Output the [x, y] coordinate of the center of the cell containing the given text.  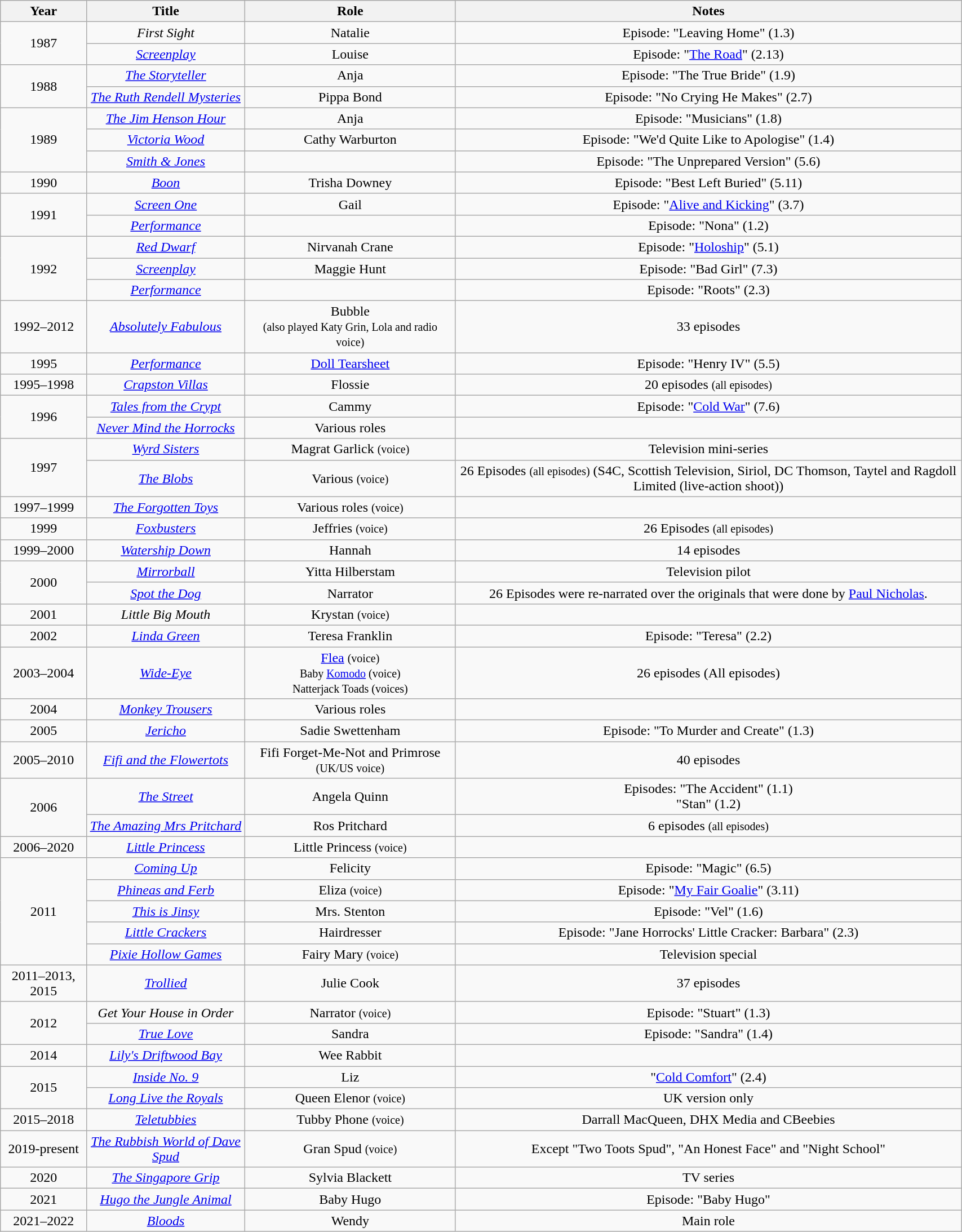
Episode: "Stuart" (1.3) [708, 1012]
Get Your House in Order [166, 1012]
Episode: "The Unprepared Version" (5.6) [708, 161]
26 Episodes were re-narrated over the originals that were done by Paul Nicholas. [708, 593]
Episode: "We'd Quite Like to Apologise" (1.4) [708, 140]
Flea (voice) Baby Komodo (voice)Natterjack Toads (voices) [350, 673]
1992–2012 [44, 327]
20 episodes (all episodes) [708, 385]
The Forgotten Toys [166, 507]
Episode: "Alive and Kicking" (3.7) [708, 204]
First Sight [166, 33]
2006 [44, 807]
Episode: "Baby Hugo" [708, 1199]
1997–1999 [44, 507]
Victoria Wood [166, 140]
2003–2004 [44, 673]
Hugo the Jungle Animal [166, 1199]
33 episodes [708, 327]
2006–2020 [44, 847]
Episode: "To Murder and Create" (1.3) [708, 731]
Gail [350, 204]
Episode: "Roots" (2.3) [708, 290]
Role [350, 11]
1996 [44, 417]
True Love [166, 1034]
Maggie Hunt [350, 269]
2021 [44, 1199]
Cammy [350, 406]
40 episodes [708, 760]
Television pilot [708, 571]
2021–2022 [44, 1221]
Main role [708, 1221]
Except "Two Toots Spud", "An Honest Face" and "Night School" [708, 1149]
Cathy Warburton [350, 140]
Louise [350, 54]
Spot the Dog [166, 593]
Little Princess [166, 847]
1995–1998 [44, 385]
Various roles (voice) [350, 507]
1989 [44, 140]
Red Dwarf [166, 247]
Doll Tearsheet [350, 364]
Krystan (voice) [350, 614]
TV series [708, 1178]
Episode: "Cold War" (7.6) [708, 406]
Episode: "Vel" (1.6) [708, 911]
Episode: "Best Left Buried" (5.11) [708, 183]
Phineas and Ferb [166, 890]
Teresa Franklin [350, 636]
Bloods [166, 1221]
Screen One [166, 204]
2020 [44, 1178]
Episode: "Sandra" (1.4) [708, 1034]
Jericho [166, 731]
Mirrorball [166, 571]
2019-present [44, 1149]
Episode: "My Fair Goalie" (3.11) [708, 890]
Queen Elenor (voice) [350, 1098]
Episode: "The True Bride" (1.9) [708, 76]
Episode: "Leaving Home" (1.3) [708, 33]
This is Jinsy [166, 911]
2011–2013, 2015 [44, 983]
Gran Spud (voice) [350, 1149]
Hairdresser [350, 933]
Monkey Trousers [166, 710]
Foxbusters [166, 529]
Angela Quinn [350, 797]
Notes [708, 11]
Bubble (also played Katy Grin, Lola and radio voice) [350, 327]
26 episodes (All episodes) [708, 673]
1990 [44, 183]
Episode: "No Crying He Makes" (2.7) [708, 97]
26 Episodes (all episodes) (S4C, Scottish Television, Siriol, DC Thomson, Taytel and Ragdoll Limited (live-action shoot)) [708, 478]
1999–2000 [44, 550]
Fairy Mary (voice) [350, 954]
Sandra [350, 1034]
The Street [166, 797]
Narrator [350, 593]
The Blobs [166, 478]
Liz [350, 1077]
Ros Pritchard [350, 826]
UK version only [708, 1098]
Magrat Garlick (voice) [350, 449]
6 episodes (all episodes) [708, 826]
The Ruth Rendell Mysteries [166, 97]
1991 [44, 215]
Year [44, 11]
Linda Green [166, 636]
Smith & Jones [166, 161]
Episode: "Henry IV" (5.5) [708, 364]
Trollied [166, 983]
Pixie Hollow Games [166, 954]
The Jim Henson Hour [166, 118]
Lily's Driftwood Bay [166, 1055]
2005 [44, 731]
37 episodes [708, 983]
Never Mind the Horrocks [166, 428]
Episode: "Jane Horrocks' Little Cracker: Barbara" (2.3) [708, 933]
Teletubbies [166, 1120]
Little Princess (voice) [350, 847]
2005–2010 [44, 760]
1987 [44, 43]
Wide-Eye [166, 673]
Julie Cook [350, 983]
Sylvia Blackett [350, 1178]
1995 [44, 364]
2001 [44, 614]
Darrall MacQueen, DHX Media and CBeebies [708, 1120]
Nirvanah Crane [350, 247]
2002 [44, 636]
Crapston Villas [166, 385]
Boon [166, 183]
Long Live the Royals [166, 1098]
The Amazing Mrs Pritchard [166, 826]
2015 [44, 1088]
2000 [44, 582]
2015–2018 [44, 1120]
Coming Up [166, 868]
Episode: "Magic" (6.5) [708, 868]
1992 [44, 268]
Episode: "Musicians" (1.8) [708, 118]
Tales from the Crypt [166, 406]
Wee Rabbit [350, 1055]
Jeffries (voice) [350, 529]
Pippa Bond [350, 97]
Episode: "Bad Girl" (7.3) [708, 269]
1997 [44, 468]
The Rubbish World of Dave Spud [166, 1149]
2011 [44, 911]
2004 [44, 710]
Various (voice) [350, 478]
Natalie [350, 33]
Episodes: "The Accident" (1.1) "Stan" (1.2) [708, 797]
Eliza (voice) [350, 890]
Flossie [350, 385]
2012 [44, 1023]
Episode: "Teresa" (2.2) [708, 636]
Episode: "Holoship" (5.1) [708, 247]
Television mini-series [708, 449]
Wendy [350, 1221]
Little Big Mouth [166, 614]
Title [166, 11]
Television special [708, 954]
Little Crackers [166, 933]
Fifi and the Flowertots [166, 760]
Absolutely Fabulous [166, 327]
Episode: "The Road" (2.13) [708, 54]
Tubby Phone (voice) [350, 1120]
Wyrd Sisters [166, 449]
The Storyteller [166, 76]
Trisha Downey [350, 183]
Sadie Swettenham [350, 731]
Watership Down [166, 550]
Felicity [350, 868]
"Cold Comfort" (2.4) [708, 1077]
26 Episodes (all episodes) [708, 529]
Baby Hugo [350, 1199]
2014 [44, 1055]
Yitta Hilberstam [350, 571]
Narrator (voice) [350, 1012]
1988 [44, 86]
Inside No. 9 [166, 1077]
14 episodes [708, 550]
Hannah [350, 550]
1999 [44, 529]
Episode: "Nona" (1.2) [708, 225]
The Singapore Grip [166, 1178]
Mrs. Stenton [350, 911]
Fifi Forget-Me-Not and Primrose (UK/US voice) [350, 760]
